From the cell containing the given text, extract its center point as (X, Y) coordinate. 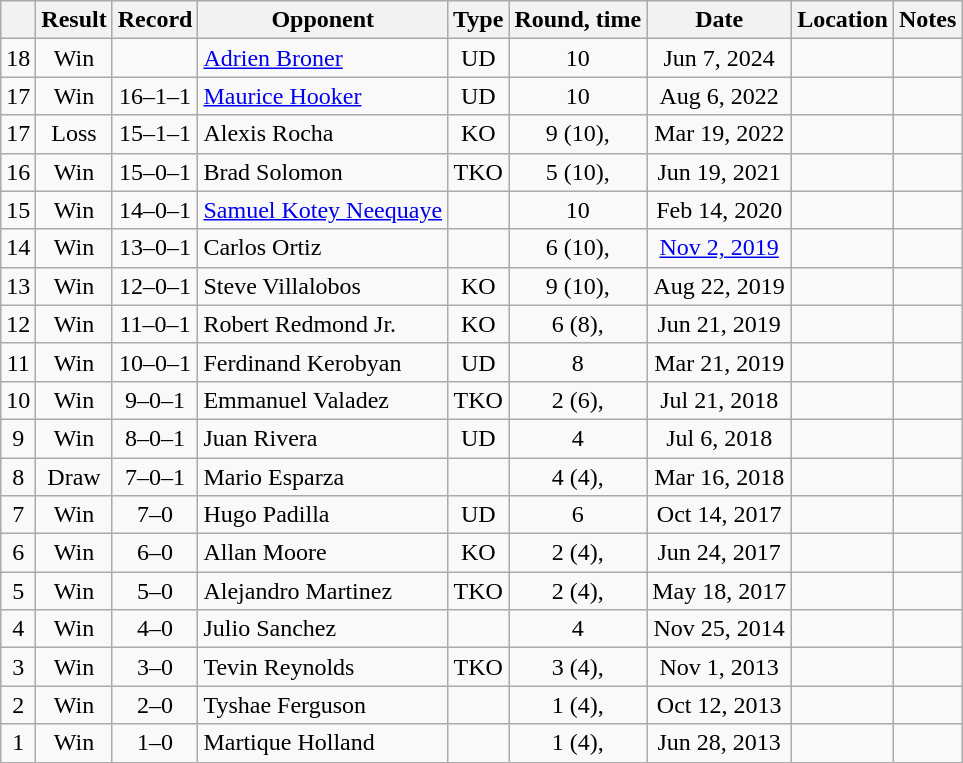
16 (18, 172)
Alejandro Martinez (323, 591)
Allan Moore (323, 553)
Jun 21, 2019 (720, 324)
Brad Solomon (323, 172)
Round, time (578, 20)
2–0 (155, 705)
Ferdinand Kerobyan (323, 362)
3 (18, 667)
Jun 28, 2013 (720, 743)
Martique Holland (323, 743)
6 (10), (578, 248)
7–0 (155, 515)
Nov 2, 2019 (720, 248)
Aug 6, 2022 (720, 96)
Feb 14, 2020 (720, 210)
4 (4), (578, 477)
Draw (74, 477)
9 (18, 438)
8–0–1 (155, 438)
18 (18, 58)
Opponent (323, 20)
Adrien Broner (323, 58)
3 (4), (578, 667)
Oct 14, 2017 (720, 515)
Robert Redmond Jr. (323, 324)
Hugo Padilla (323, 515)
Jun 24, 2017 (720, 553)
May 18, 2017 (720, 591)
Jun 7, 2024 (720, 58)
4–0 (155, 629)
14 (18, 248)
Carlos Ortiz (323, 248)
Record (155, 20)
Oct 12, 2013 (720, 705)
Notes (927, 20)
Location (843, 20)
15–1–1 (155, 134)
Mar 19, 2022 (720, 134)
Nov 1, 2013 (720, 667)
Tevin Reynolds (323, 667)
Samuel Kotey Neequaye (323, 210)
5–0 (155, 591)
13 (18, 286)
Type (478, 20)
Emmanuel Valadez (323, 400)
Steve Villalobos (323, 286)
Juan Rivera (323, 438)
Mar 21, 2019 (720, 362)
12–0–1 (155, 286)
6 (8), (578, 324)
7–0–1 (155, 477)
7 (18, 515)
5 (18, 591)
13–0–1 (155, 248)
15 (18, 210)
Jun 19, 2021 (720, 172)
Mario Esparza (323, 477)
Mar 16, 2018 (720, 477)
11–0–1 (155, 324)
Tyshae Ferguson (323, 705)
3–0 (155, 667)
16–1–1 (155, 96)
Aug 22, 2019 (720, 286)
6–0 (155, 553)
Loss (74, 134)
10–0–1 (155, 362)
Julio Sanchez (323, 629)
14–0–1 (155, 210)
1–0 (155, 743)
Date (720, 20)
15–0–1 (155, 172)
Jul 6, 2018 (720, 438)
Jul 21, 2018 (720, 400)
9–0–1 (155, 400)
Result (74, 20)
2 (18, 705)
Nov 25, 2014 (720, 629)
5 (10), (578, 172)
Maurice Hooker (323, 96)
12 (18, 324)
2 (6), (578, 400)
11 (18, 362)
1 (18, 743)
Alexis Rocha (323, 134)
